Search for the cell housing the specified text and yield its [X, Y] center coordinate. 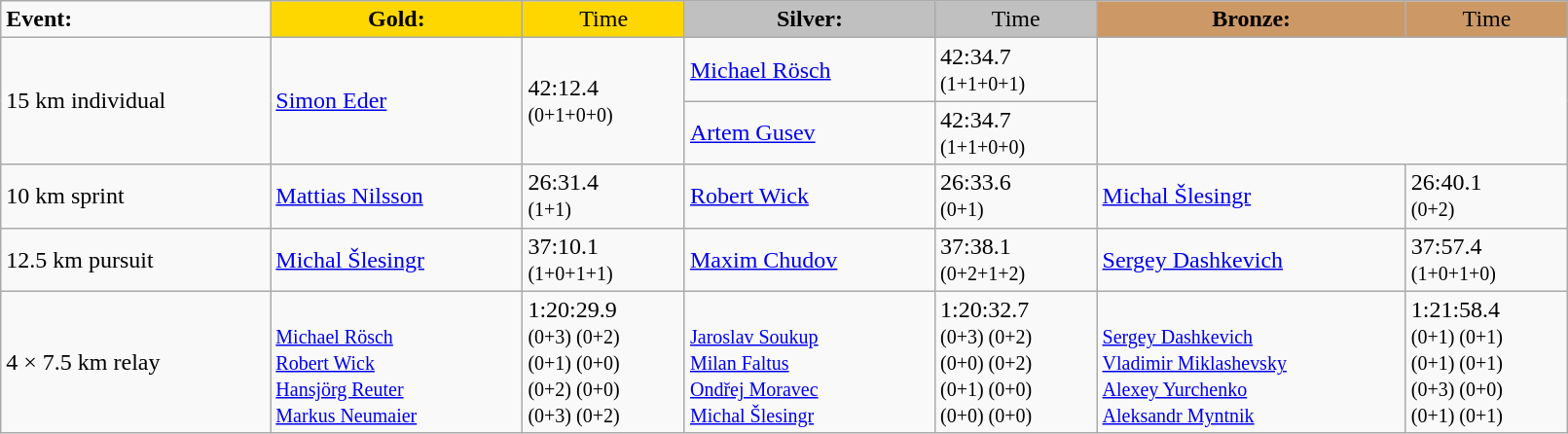
26:40.1(0+2) [1487, 197]
Simon Eder [397, 101]
1:20:32.7(0+3) (0+2)(0+0) (0+2) (0+1) (0+0)(0+0) (0+0) [1016, 362]
Jaroslav Soukup Milan Faltus Ondřej Moravec Michal Šlesingr [810, 362]
37:10.1(1+0+1+1) [603, 259]
4 × 7.5 km relay [136, 362]
1:20:29.9(0+3) (0+2)(0+1) (0+0)(0+2) (0+0)(0+3) (0+2) [603, 362]
Sergey Dashkevich Vladimir Miklashevsky Alexey Yurchenko Aleksandr Myntnik [1252, 362]
12.5 km pursuit [136, 259]
Bronze: [1252, 19]
15 km individual [136, 101]
42:12.4(0+1+0+0) [603, 101]
Maxim Chudov [810, 259]
10 km sprint [136, 197]
Robert Wick [810, 197]
42:34.7(1+1+0+1) [1016, 70]
37:38.1(0+2+1+2) [1016, 259]
26:31.4(1+1) [603, 197]
37:57.4(1+0+1+0) [1487, 259]
Sergey Dashkevich [1252, 259]
26:33.6(0+1) [1016, 197]
Gold: [397, 19]
Michael Rösch [810, 70]
Artem Gusev [810, 132]
Michael Rösch Robert Wick Hansjörg Reuter Markus Neumaier [397, 362]
Silver: [810, 19]
42:34.7(1+1+0+0) [1016, 132]
Event: [136, 19]
Mattias Nilsson [397, 197]
1:21:58.4(0+1) (0+1)(0+1) (0+1)(0+3) (0+0)(0+1) (0+1) [1487, 362]
